Determine the (X, Y) coordinate at the center of the cell enclosing the given text.  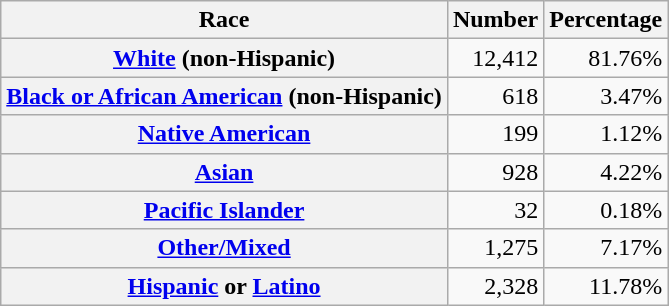
81.76% (606, 58)
Number (495, 20)
618 (495, 96)
32 (495, 210)
4.22% (606, 172)
1.12% (606, 134)
Percentage (606, 20)
0.18% (606, 210)
3.47% (606, 96)
7.17% (606, 248)
White (non-Hispanic) (224, 58)
199 (495, 134)
Pacific Islander (224, 210)
Race (224, 20)
11.78% (606, 286)
1,275 (495, 248)
Asian (224, 172)
Native American (224, 134)
Other/Mixed (224, 248)
Black or African American (non-Hispanic) (224, 96)
2,328 (495, 286)
Hispanic or Latino (224, 286)
928 (495, 172)
12,412 (495, 58)
